For the text-containing cell, return its midpoint in [X, Y] coordinate format. 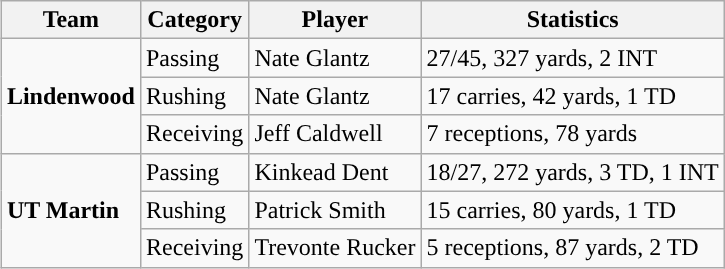
27/45, 327 yards, 2 INT [572, 58]
Kinkead Dent [335, 172]
5 receptions, 87 yards, 2 TD [572, 248]
Jeff Caldwell [335, 134]
18/27, 272 yards, 3 TD, 1 INT [572, 172]
7 receptions, 78 yards [572, 134]
Team [70, 20]
Trevonte Rucker [335, 248]
Lindenwood [70, 96]
Player [335, 20]
15 carries, 80 yards, 1 TD [572, 210]
Category [194, 20]
Statistics [572, 20]
Patrick Smith [335, 210]
17 carries, 42 yards, 1 TD [572, 96]
UT Martin [70, 210]
